Capture the cell that displays the provided text and extract its [X, Y] central coordinate. 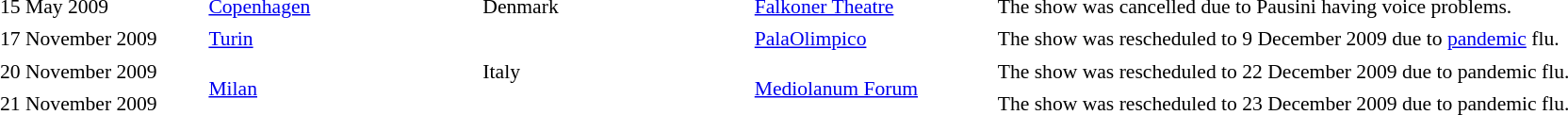
PalaOlimpico [873, 40]
Turin [341, 40]
